For the text-containing cell, return its midpoint in (x, y) coordinate format. 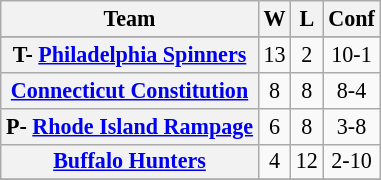
3-8 (352, 126)
Team (130, 18)
4 (274, 162)
Connecticut Constitution (130, 90)
8-4 (352, 90)
2-10 (352, 162)
2 (307, 54)
P- Rhode Island Rampage (130, 126)
W (274, 18)
Conf (352, 18)
T- Philadelphia Spinners (130, 54)
12 (307, 162)
Buffalo Hunters (130, 162)
6 (274, 126)
L (307, 18)
13 (274, 54)
10-1 (352, 54)
